Return the (X, Y) coordinate for the center point of the cell that contains the specified text.  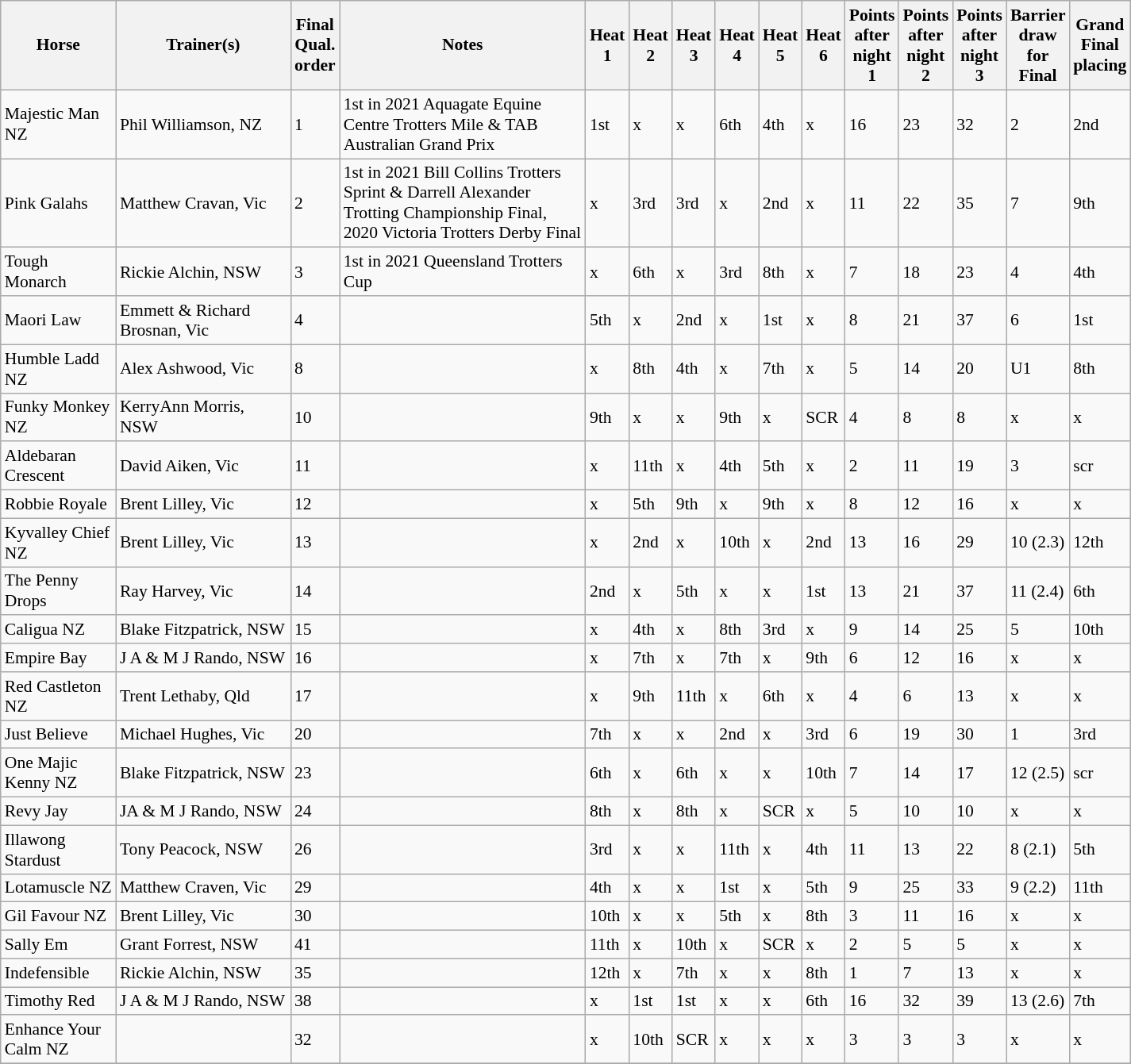
Just Believe (59, 735)
Funky Monkey NZ (59, 417)
Points after night 2 (925, 45)
Emmett & Richard Brosnan, Vic (203, 321)
Empire Bay (59, 658)
Indefensible (59, 973)
Heat 5 (780, 45)
The Penny Drops (59, 590)
Points after night 3 (979, 45)
Red Castleton NZ (59, 697)
Grant Forrest, NSW (203, 945)
KerryAnn Morris, NSW (203, 417)
Pink Galahs (59, 203)
26 (315, 849)
Alex Ashwood, Vic (203, 368)
U1 (1038, 368)
12 (2.5) (1038, 773)
39 (979, 1001)
Sally Em (59, 945)
1st in 2021 Queensland Trotters Cup (463, 271)
Heat 3 (694, 45)
Trainer(s) (203, 45)
One Majic Kenny NZ (59, 773)
Tony Peacock, NSW (203, 849)
24 (315, 812)
Ray Harvey, Vic (203, 590)
15 (315, 630)
Caligua NZ (59, 630)
13 (2.6) (1038, 1001)
Final Qual. order (315, 45)
9 (2.2) (1038, 888)
11 (2.4) (1038, 590)
Majestic Man NZ (59, 124)
Heat 4 (737, 45)
Horse (59, 45)
Heat 1 (607, 45)
Lotamuscle NZ (59, 888)
8 (2.1) (1038, 849)
Michael Hughes, Vic (203, 735)
Robbie Royale (59, 505)
33 (979, 888)
Kyvalley Chief NZ (59, 543)
David Aiken, Vic (203, 467)
Maori Law (59, 321)
Phil Williamson, NZ (203, 124)
1st in 2021 Bill Collins Trotters Sprint & Darrell Alexander Trotting Championship Final, 2020 Victoria Trotters Derby Final (463, 203)
Tough Monarch (59, 271)
10 (2.3) (1038, 543)
1st in 2021 Aquagate Equine Centre Trotters Mile & TAB Australian Grand Prix (463, 124)
18 (925, 271)
Matthew Cravan, Vic (203, 203)
Matthew Craven, Vic (203, 888)
Aldebaran Crescent (59, 467)
Heat 2 (650, 45)
Revy Jay (59, 812)
Notes (463, 45)
38 (315, 1001)
Barrier draw for Final (1038, 45)
JA & M J Rando, NSW (203, 812)
Timothy Red (59, 1001)
Illawong Stardust (59, 849)
Humble Ladd NZ (59, 368)
41 (315, 945)
Gil Favour NZ (59, 916)
Heat 6 (823, 45)
Enhance Your Calm NZ (59, 1039)
Grand Final placing (1100, 45)
Points after night 1 (872, 45)
Trent Lethaby, Qld (203, 697)
